Output the [x, y] coordinate of the center of the cell containing the given text.  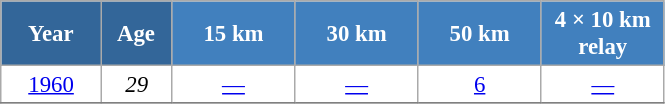
Age [136, 34]
4 × 10 km relay [602, 34]
15 km [234, 34]
50 km [480, 34]
1960 [52, 85]
29 [136, 85]
Year [52, 34]
30 km [356, 34]
6 [480, 85]
